Return the [x, y] coordinate for the center point of the cell that contains the specified text.  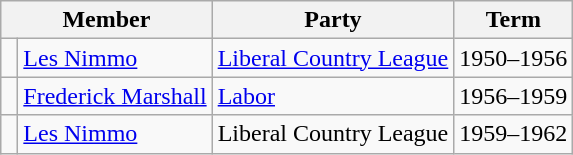
Frederick Marshall [115, 96]
1956–1959 [514, 96]
Term [514, 20]
Labor [333, 96]
1950–1956 [514, 58]
1959–1962 [514, 134]
Party [333, 20]
Member [106, 20]
